Locate the cell with the specified text and output its [X, Y] center coordinate. 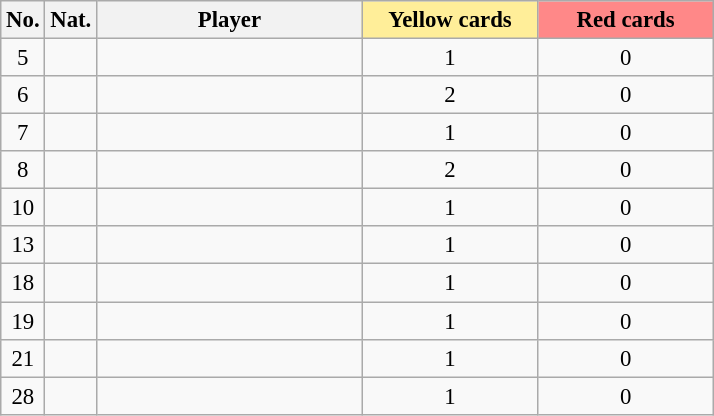
Yellow cards [450, 20]
10 [23, 208]
6 [23, 95]
19 [23, 321]
28 [23, 396]
Red cards [626, 20]
Player [230, 20]
7 [23, 133]
8 [23, 170]
5 [23, 58]
21 [23, 358]
Nat. [71, 20]
18 [23, 283]
13 [23, 245]
No. [23, 20]
